Return [x, y] of the center of cell containing provided text 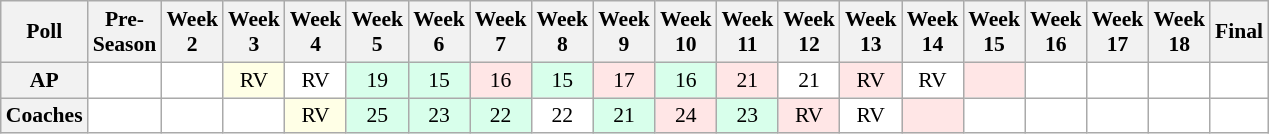
Pre-Season [125, 32]
Week4 [316, 32]
Week6 [439, 32]
Week15 [994, 32]
Coaches [44, 116]
Week10 [686, 32]
Week7 [501, 32]
Week5 [377, 32]
Week9 [624, 32]
Week14 [933, 32]
AP [44, 80]
Week11 [748, 32]
Week2 [192, 32]
Week3 [254, 32]
24 [686, 116]
Week12 [809, 32]
19 [377, 80]
Week18 [1179, 32]
Week17 [1118, 32]
25 [377, 116]
Final [1239, 32]
Week13 [871, 32]
Week8 [562, 32]
Week16 [1056, 32]
17 [624, 80]
Poll [44, 32]
